Scan for the cell matching the given text and deliver its [x, y] coordinate at center. 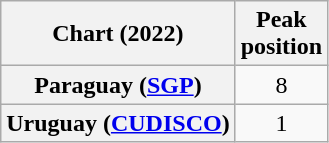
Chart (2022) [118, 34]
8 [281, 85]
Uruguay (CUDISCO) [118, 123]
Peakposition [281, 34]
1 [281, 123]
Paraguay (SGP) [118, 85]
